From the cell containing the given text, extract its center point as [x, y] coordinate. 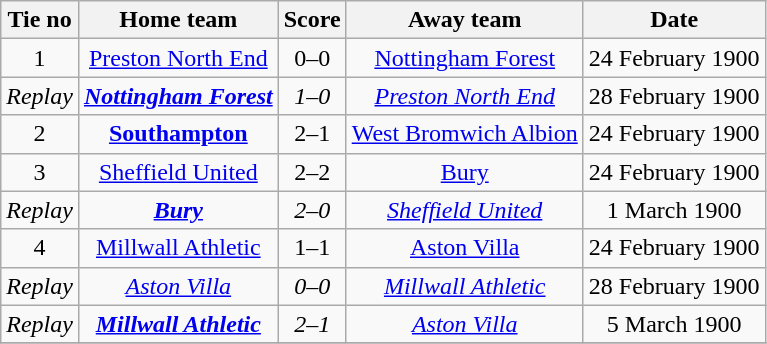
3 [40, 172]
Score [312, 20]
1–1 [312, 248]
2–2 [312, 172]
2 [40, 134]
1–0 [312, 96]
2–0 [312, 210]
5 March 1900 [674, 324]
Home team [178, 20]
Southampton [178, 134]
Tie no [40, 20]
4 [40, 248]
West Bromwich Albion [464, 134]
Date [674, 20]
1 [40, 58]
1 March 1900 [674, 210]
Away team [464, 20]
